Find where the given text appears and provide that cell's center as [x, y] coordinate. 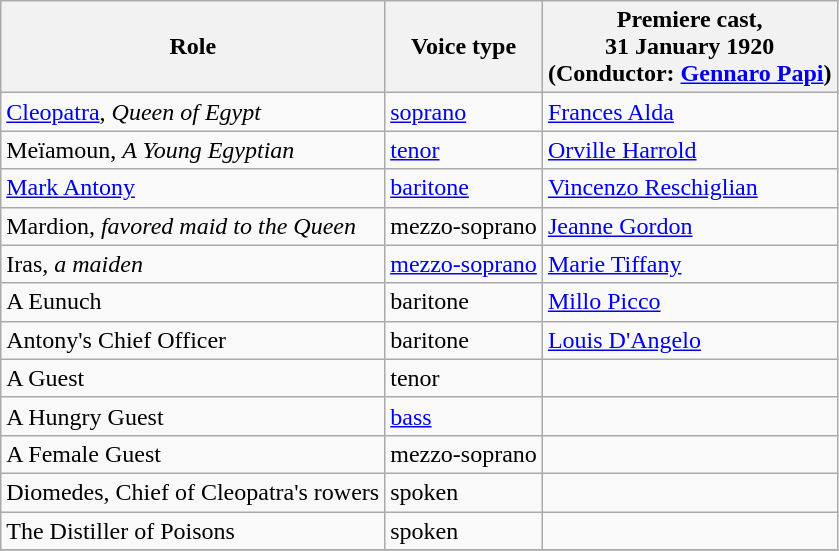
A Hungry Guest [193, 416]
Cleopatra, Queen of Egypt [193, 112]
Frances Alda [690, 112]
Mardion, favored maid to the Queen [193, 226]
Vincenzo Reschiglian [690, 188]
Millo Picco [690, 302]
Diomedes, Chief of Cleopatra's rowers [193, 492]
Antony's Chief Officer [193, 340]
A Eunuch [193, 302]
A Female Guest [193, 454]
bass [464, 416]
Orville Harrold [690, 150]
Jeanne Gordon [690, 226]
Voice type [464, 47]
soprano [464, 112]
Iras, a maiden [193, 264]
Louis D'Angelo [690, 340]
Marie Tiffany [690, 264]
The Distiller of Poisons [193, 531]
A Guest [193, 378]
Meïamoun, A Young Egyptian [193, 150]
Mark Antony [193, 188]
Role [193, 47]
Premiere cast,31 January 1920(Conductor: Gennaro Papi) [690, 47]
